Identify which cell holds the provided text, then report its (x, y) central coordinate. 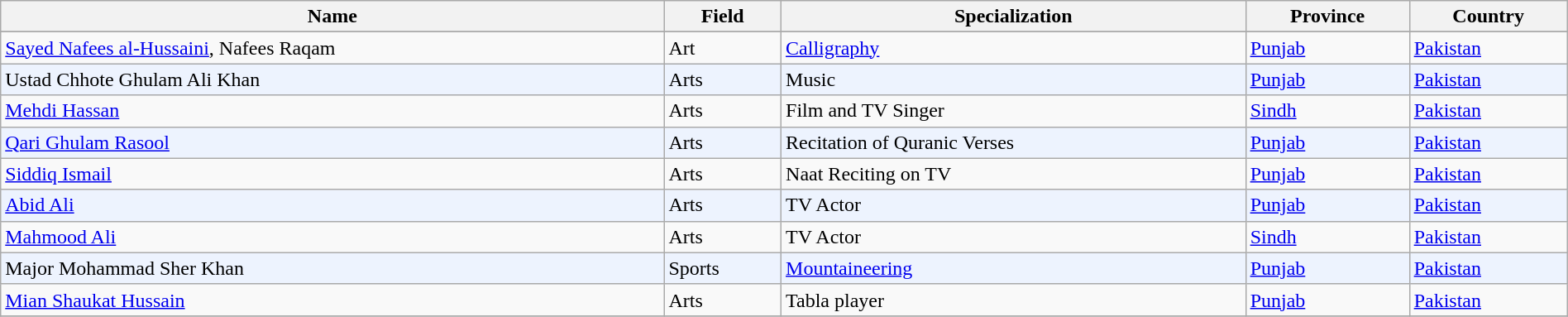
Mahmood Ali (332, 237)
Specialization (1014, 17)
Recitation of Quranic Verses (1014, 142)
Country (1489, 17)
Ustad Chhote Ghulam Ali Khan (332, 79)
Abid Ali (332, 205)
Mountaineering (1014, 268)
Name (332, 17)
Art (723, 48)
Qari Ghulam Rasool (332, 142)
Film and TV Singer (1014, 111)
Tabla player (1014, 300)
Sports (723, 268)
Sayed Nafees al-Hussaini, Nafees Raqam (332, 48)
Calligraphy (1014, 48)
Field (723, 17)
Mian Shaukat Hussain (332, 300)
Music (1014, 79)
Naat Reciting on TV (1014, 174)
Siddiq Ismail (332, 174)
Province (1327, 17)
Major Mohammad Sher Khan (332, 268)
Mehdi Hassan (332, 111)
